Find where the given text appears and provide that cell's center as (x, y) coordinate. 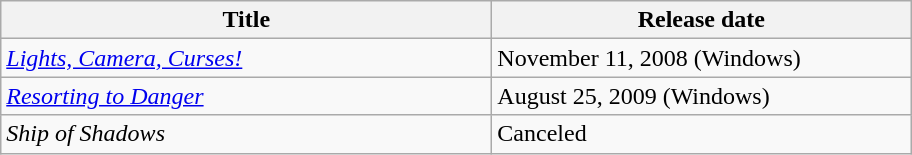
August 25, 2009 (Windows) (702, 96)
Resorting to Danger (246, 96)
Release date (702, 20)
Title (246, 20)
Canceled (702, 134)
Lights, Camera, Curses! (246, 58)
Ship of Shadows (246, 134)
November 11, 2008 (Windows) (702, 58)
